Provide the (X, Y) coordinate of the cell's center where the given text is located.  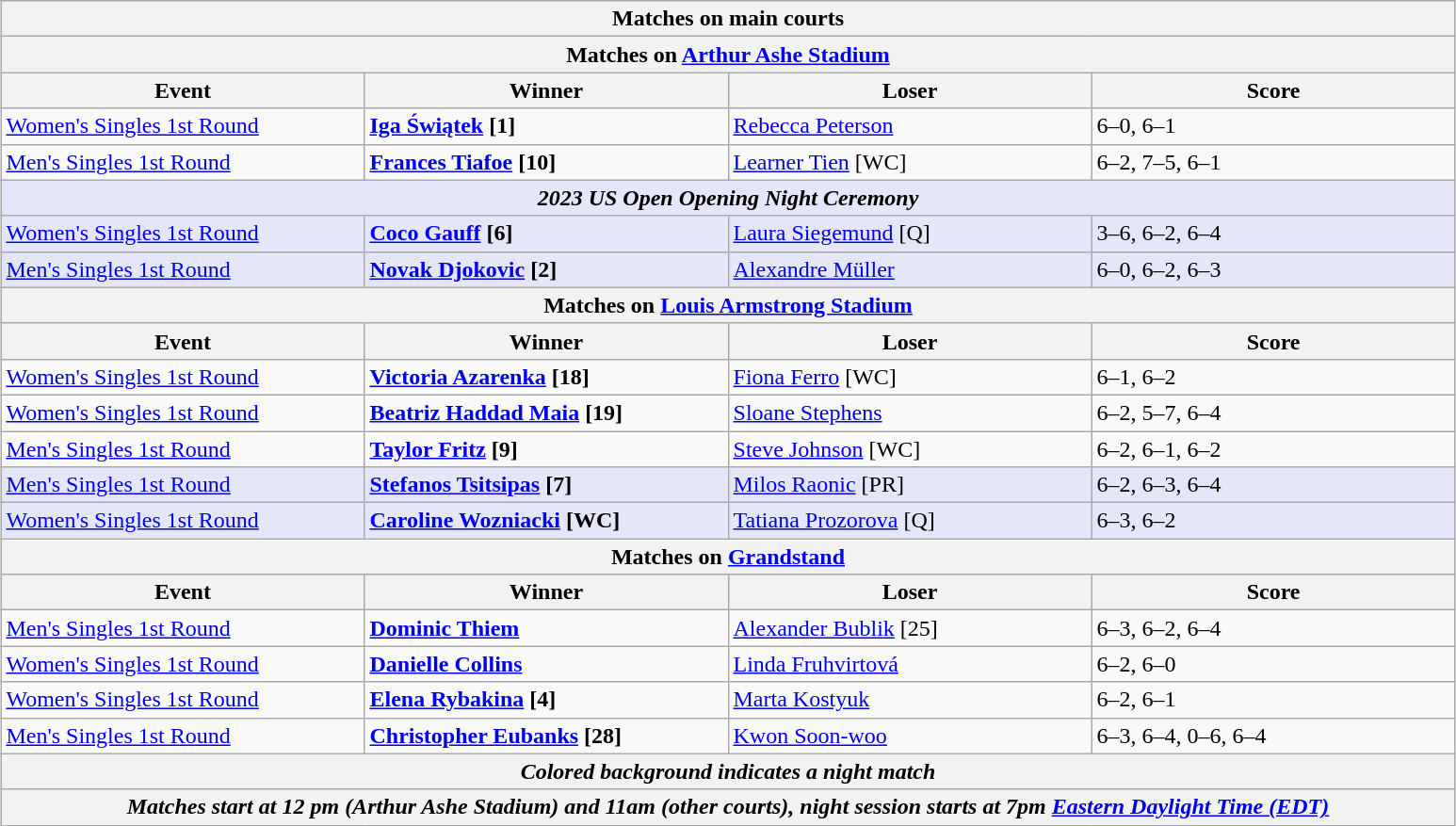
Christopher Eubanks [28] (546, 736)
Matches on Grandstand (728, 557)
Linda Fruhvirtová (910, 664)
Fiona Ferro [WC] (910, 377)
Laura Siegemund [Q] (910, 234)
6–2, 5–7, 6–4 (1273, 413)
6–0, 6–2, 6–3 (1273, 269)
Kwon Soon-woo (910, 736)
6–2, 6–0 (1273, 664)
3–6, 6–2, 6–4 (1273, 234)
6–2, 6–3, 6–4 (1273, 485)
Caroline Wozniacki [WC] (546, 521)
6–2, 6–1, 6–2 (1273, 449)
6–0, 6–1 (1273, 126)
6–3, 6–4, 0–6, 6–4 (1273, 736)
Learner Tien [WC] (910, 162)
6–3, 6–2, 6–4 (1273, 628)
Marta Kostyuk (910, 700)
Matches on main courts (728, 19)
Milos Raonic [PR] (910, 485)
Tatiana Prozorova [Q] (910, 521)
Colored background indicates a night match (728, 771)
Dominic Thiem (546, 628)
Elena Rybakina [4] (546, 700)
Iga Świątek [1] (546, 126)
Matches on Arthur Ashe Stadium (728, 55)
Matches on Louis Armstrong Stadium (728, 305)
Alexander Bublik [25] (910, 628)
Frances Tiafoe [10] (546, 162)
Taylor Fritz [9] (546, 449)
2023 US Open Opening Night Ceremony (728, 198)
Rebecca Peterson (910, 126)
Novak Djokovic [2] (546, 269)
Sloane Stephens (910, 413)
Matches start at 12 pm (Arthur Ashe Stadium) and 11am (other courts), night session starts at 7pm Eastern Daylight Time (EDT) (728, 807)
6–2, 6–1 (1273, 700)
Danielle Collins (546, 664)
Stefanos Tsitsipas [7] (546, 485)
Alexandre Müller (910, 269)
6–2, 7–5, 6–1 (1273, 162)
Coco Gauff [6] (546, 234)
Steve Johnson [WC] (910, 449)
6–3, 6–2 (1273, 521)
Victoria Azarenka [18] (546, 377)
6–1, 6–2 (1273, 377)
Beatriz Haddad Maia [19] (546, 413)
